Capture the cell that displays the provided text and extract its [X, Y] central coordinate. 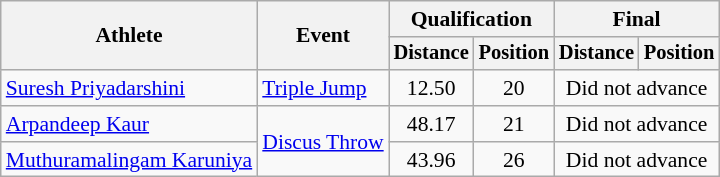
20 [514, 88]
12.50 [432, 88]
Final [636, 19]
Qualification [472, 19]
Arpandeep Kaur [129, 124]
Triple Jump [322, 88]
Event [322, 36]
21 [514, 124]
Discus Throw [322, 142]
48.17 [432, 124]
Athlete [129, 36]
Suresh Priyadarshini [129, 88]
